Return (X, Y) of the center of cell containing provided text 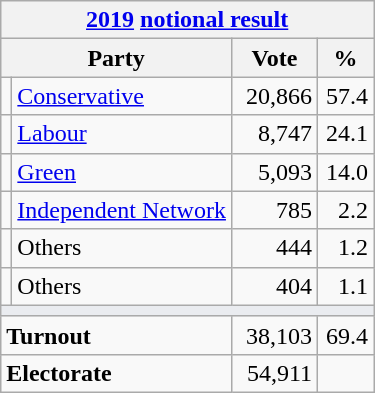
Independent Network (122, 210)
38,103 (274, 335)
24.1 (346, 134)
Turnout (116, 335)
Labour (122, 134)
14.0 (346, 172)
2.2 (346, 210)
69.4 (346, 335)
Electorate (116, 373)
Conservative (122, 96)
444 (274, 248)
Party (116, 58)
1.1 (346, 286)
Vote (274, 58)
404 (274, 286)
57.4 (346, 96)
2019 notional result (188, 20)
1.2 (346, 248)
5,093 (274, 172)
20,866 (274, 96)
8,747 (274, 134)
Green (122, 172)
54,911 (274, 373)
% (346, 58)
785 (274, 210)
